Search for the cell housing the specified text and yield its (X, Y) center coordinate. 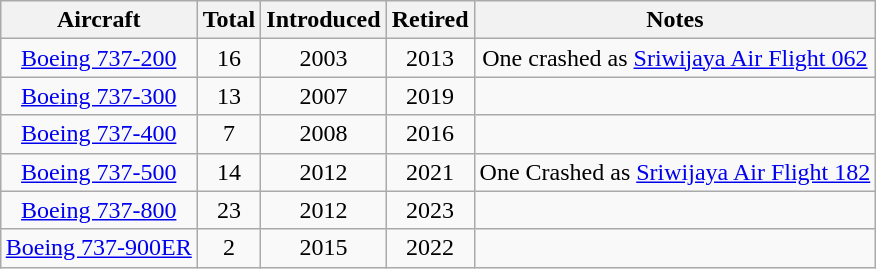
Introduced (324, 20)
2023 (430, 210)
Boeing 737-300 (98, 96)
7 (229, 134)
One Crashed as Sriwijaya Air Flight 182 (675, 172)
Notes (675, 20)
23 (229, 210)
Aircraft (98, 20)
Boeing 737-900ER (98, 248)
2021 (430, 172)
16 (229, 58)
14 (229, 172)
Boeing 737-800 (98, 210)
2003 (324, 58)
One crashed as Sriwijaya Air Flight 062 (675, 58)
Boeing 737-500 (98, 172)
Boeing 737-400 (98, 134)
2007 (324, 96)
2016 (430, 134)
Boeing 737-200 (98, 58)
2022 (430, 248)
2 (229, 248)
2008 (324, 134)
Total (229, 20)
Retired (430, 20)
2019 (430, 96)
2013 (430, 58)
2015 (324, 248)
13 (229, 96)
